For the text-containing cell, return its midpoint in [x, y] coordinate format. 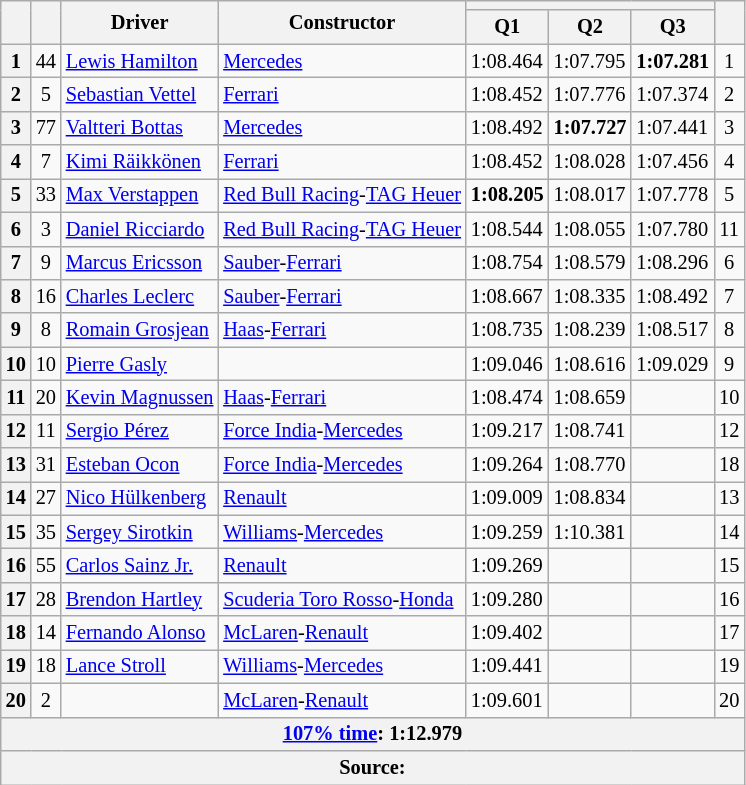
28 [46, 599]
Daniel Ricciardo [140, 229]
Q1 [508, 27]
Q2 [590, 27]
Sebastian Vettel [140, 94]
1:07.780 [672, 229]
Lance Stroll [140, 666]
1:08.028 [590, 162]
Romain Grosjean [140, 330]
1:08.834 [590, 498]
Scuderia Toro Rosso-Honda [342, 599]
1:09.402 [508, 633]
1:08.579 [590, 263]
1:07.727 [590, 128]
1:08.017 [590, 195]
1:09.029 [672, 364]
Pierre Gasly [140, 364]
Sergey Sirotkin [140, 532]
Constructor [342, 22]
1:08.544 [508, 229]
1:09.280 [508, 599]
1:08.055 [590, 229]
1:08.741 [590, 431]
1:08.296 [672, 263]
107% time: 1:12.979 [372, 734]
1:08.474 [508, 397]
1:08.335 [590, 296]
1:10.381 [590, 532]
Q3 [672, 27]
33 [46, 195]
Sergio Pérez [140, 431]
Carlos Sainz Jr. [140, 565]
55 [46, 565]
Max Verstappen [140, 195]
1:08.464 [508, 61]
1:09.259 [508, 532]
Esteban Ocon [140, 465]
1:08.659 [590, 397]
1:07.456 [672, 162]
Brendon Hartley [140, 599]
1:09.441 [508, 666]
1:08.205 [508, 195]
27 [46, 498]
1:09.601 [508, 700]
1:08.735 [508, 330]
Kimi Räikkönen [140, 162]
1:07.441 [672, 128]
1:07.281 [672, 61]
Valtteri Bottas [140, 128]
1:08.770 [590, 465]
Driver [140, 22]
Lewis Hamilton [140, 61]
Kevin Magnussen [140, 397]
77 [46, 128]
Charles Leclerc [140, 296]
1:08.239 [590, 330]
Source: [372, 767]
44 [46, 61]
1:08.616 [590, 364]
Nico Hülkenberg [140, 498]
1:07.374 [672, 94]
1:09.009 [508, 498]
35 [46, 532]
1:09.217 [508, 431]
1:07.778 [672, 195]
1:09.269 [508, 565]
1:07.795 [590, 61]
1:07.776 [590, 94]
1:09.046 [508, 364]
1:08.754 [508, 263]
Marcus Ericsson [140, 263]
1:08.667 [508, 296]
1:08.517 [672, 330]
Fernando Alonso [140, 633]
1:09.264 [508, 465]
31 [46, 465]
